Output the [X, Y] coordinate of the center of the cell containing the given text.  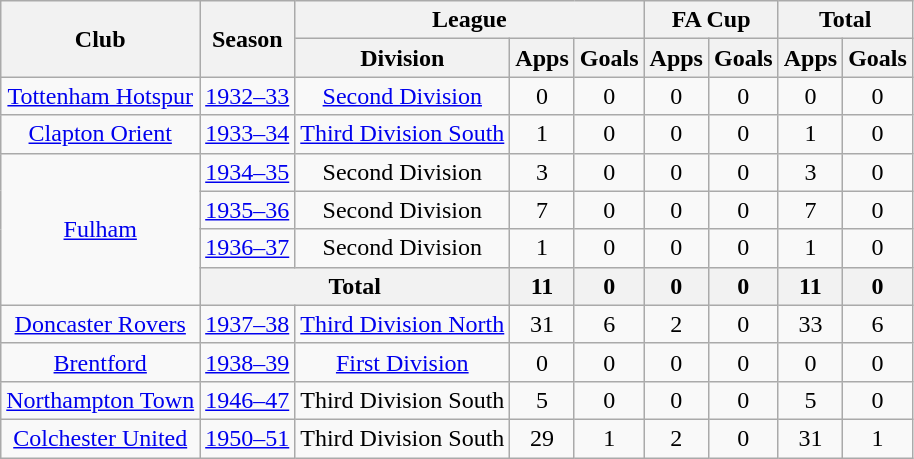
1938–39 [248, 362]
1933–34 [248, 134]
Club [100, 39]
Colchester United [100, 438]
1936–37 [248, 248]
1934–35 [248, 172]
Fulham [100, 229]
1932–33 [248, 96]
Tottenham Hotspur [100, 96]
Division [402, 58]
Brentford [100, 362]
33 [810, 324]
Northampton Town [100, 400]
Clapton Orient [100, 134]
29 [542, 438]
Third Division North [402, 324]
1950–51 [248, 438]
First Division [402, 362]
Season [248, 39]
Doncaster Rovers [100, 324]
1937–38 [248, 324]
FA Cup [711, 20]
1946–47 [248, 400]
League [470, 20]
1935–36 [248, 210]
